Pinpoint the cell where the given text exists, returning its [X, Y] midpoint coordinate. 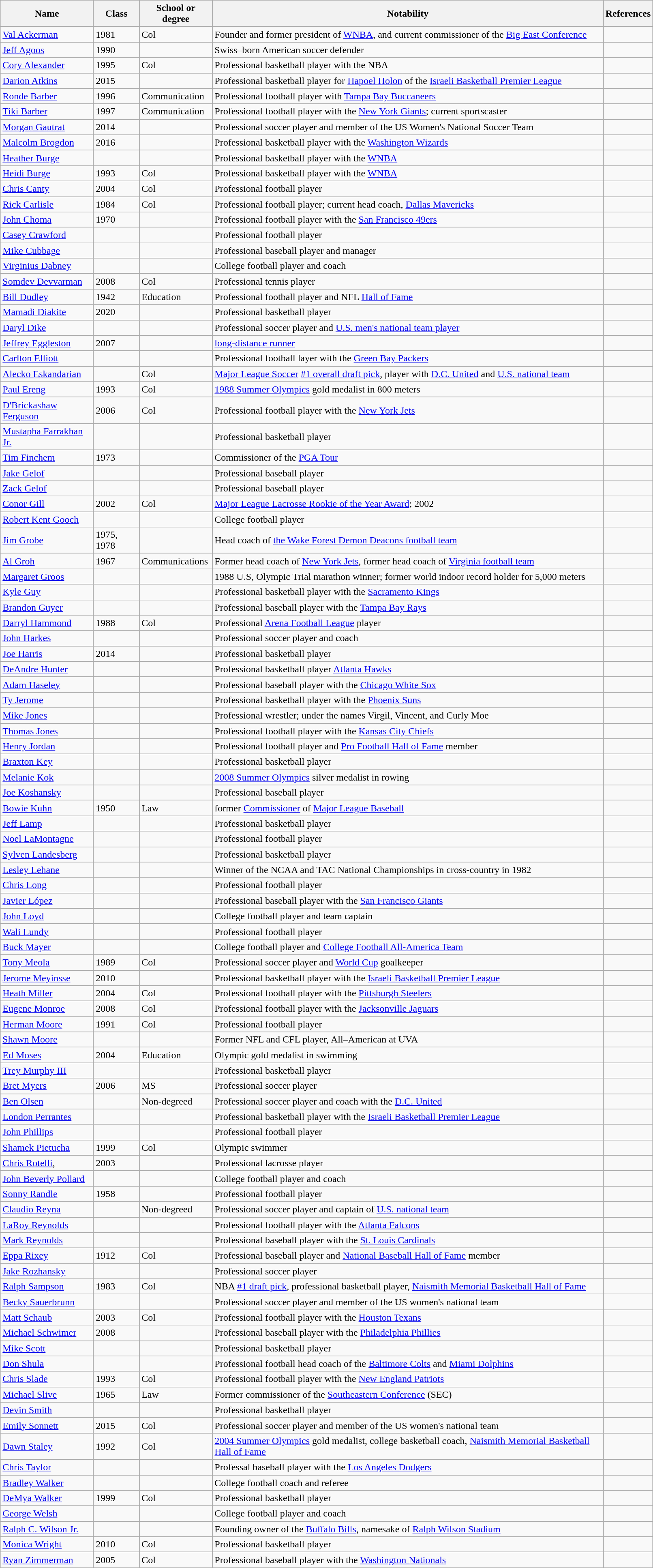
1988 [117, 623]
Professional soccer player and member of the US Women's National Soccer Team [408, 127]
Buck Mayer [47, 947]
Bill Dudley [47, 297]
Tony Meola [47, 962]
Trey Murphy III [47, 1070]
London Perrantes [47, 1117]
1996 [117, 96]
Robert Kent Gooch [47, 519]
Professional football player and Pro Football Hall of Fame member [408, 746]
Former commissioner of the Southeastern Conference (SEC) [408, 1394]
long-distance runner [408, 343]
Sylven Landesberg [47, 854]
Henry Jordan [47, 746]
Former head coach of New York Jets, former head coach of Virginia football team [408, 561]
College football coach and referee [408, 1483]
Chris Slade [47, 1379]
Founding owner of the Buffalo Bills, namesake of Ralph Wilson Stadium [408, 1529]
Somdev Devvarman [47, 281]
1990 [117, 50]
Virginius Dabney [47, 266]
Darion Atkins [47, 81]
Wali Lundy [47, 931]
Tim Finchem [47, 457]
College football player [408, 519]
Jerome Meyinsse [47, 978]
Professional football player with the Kansas City Chiefs [408, 731]
Professional lacrosse player [408, 1163]
Monica Wright [47, 1544]
John Loyd [47, 916]
John Beverly Pollard [47, 1178]
Former NFL and CFL player, All–American at UVA [408, 1040]
Professional baseball player with the St. Louis Cardinals [408, 1240]
Professional baseball player with the Washington Nationals [408, 1560]
Professional soccer player and coach with the D.C. United [408, 1101]
Eppa Rixey [47, 1256]
Professional wrestler; under the names Virgil, Vincent, and Curly Moe [408, 715]
Joe Koshansky [47, 793]
Ben Olsen [47, 1101]
Shawn Moore [47, 1040]
Zack Gelof [47, 489]
Bret Myers [47, 1086]
Val Ackerman [47, 34]
Professional baseball player with the Chicago White Sox [408, 684]
Conor Gill [47, 504]
Olympic swimmer [408, 1148]
Heidi Burge [47, 173]
Chris Rotelli, [47, 1163]
2016 [117, 142]
D'Brickashaw Ferguson [47, 410]
1992 [117, 1446]
1973 [117, 457]
Mike Jones [47, 715]
Melanie Kok [47, 777]
School or degree [176, 14]
Rick Carlisle [47, 204]
Carlton Elliott [47, 358]
Casey Crawford [47, 235]
Sonny Randle [47, 1194]
Professional tennis player [408, 281]
Al Groh [47, 561]
Swiss–born American soccer defender [408, 50]
Daryl Dike [47, 328]
1912 [117, 1256]
Notability [408, 14]
Professional baseball player with the Tampa Bay Rays [408, 607]
Mike Cubbage [47, 251]
Adam Haseley [47, 684]
DeMya Walker [47, 1498]
Professional football player with the New York Giants; current sportscaster [408, 112]
Michael Schwimer [47, 1333]
Heath Miller [47, 993]
Professal baseball player with the Los Angeles Dodgers [408, 1467]
John Phillips [47, 1132]
Jim Grobe [47, 540]
Professional football player and NFL Hall of Fame [408, 297]
Head coach of the Wake Forest Demon Deacons football team [408, 540]
References [628, 14]
2007 [117, 343]
Eugene Monroe [47, 1009]
Javier López [47, 901]
Bowie Kuhn [47, 808]
Mark Reynolds [47, 1240]
Major League Soccer #1 overall draft pick, player with D.C. United and U.S. national team [408, 374]
Ty Jerome [47, 700]
John Harkes [47, 638]
Professional basketball player with the Washington Wizards [408, 142]
1984 [117, 204]
2020 [117, 312]
Chris Taylor [47, 1467]
Jeff Agoos [47, 50]
Emily Sonnett [47, 1425]
Major League Lacrosse Rookie of the Year Award; 2002 [408, 504]
Dawn Staley [47, 1446]
Ed Moses [47, 1055]
Professional football player with the Houston Texans [408, 1317]
1983 [117, 1287]
Professional baseball player with the Philadelphia Phillies [408, 1333]
1970 [117, 220]
Professional football player with the San Francisco 49ers [408, 220]
1958 [117, 1194]
Michael Slive [47, 1394]
Professional basketball player Atlanta Hawks [408, 669]
Professional football player; current head coach, Dallas Mavericks [408, 204]
George Welsh [47, 1514]
Professional baseball player with the San Francisco Giants [408, 901]
Bradley Walker [47, 1483]
1988 U.S, Olympic Trial marathon winner; former world indoor record holder for 5,000 meters [408, 577]
Malcolm Brogdon [47, 142]
2002 [117, 504]
Alecko Eskandarian [47, 374]
Jake Gelof [47, 473]
1950 [117, 808]
Professional soccer player and coach [408, 638]
Joe Harris [47, 654]
Professional soccer player and captain of U.S. national team [408, 1209]
Ronde Barber [47, 96]
MS [176, 1086]
Professional football player with the Jacksonville Jaguars [408, 1009]
Professional football player with the Atlanta Falcons [408, 1225]
Chris Long [47, 885]
Shamek Pietucha [47, 1148]
John Choma [47, 220]
Founder and former president of WNBA, and current commissioner of the Big East Conference [408, 34]
Herman Moore [47, 1024]
Cory Alexander [47, 65]
1967 [117, 561]
Professional Arena Football League player [408, 623]
former Commissioner of Major League Baseball [408, 808]
Chris Canty [47, 189]
College football player and College Football All-America Team [408, 947]
NBA #1 draft pick, professional basketball player, Naismith Memorial Basketball Hall of Fame [408, 1287]
Paul Ereng [47, 389]
Class [117, 14]
Professional basketball player with the NBA [408, 65]
LaRoy Reynolds [47, 1225]
1981 [117, 34]
2004 Summer Olympics gold medalist, college basketball coach, Naismith Memorial Basketball Hall of Fame [408, 1446]
Brandon Guyer [47, 607]
Jeffrey Eggleston [47, 343]
1965 [117, 1394]
Noel LaMontagne [47, 839]
Professional basketball player for Hapoel Holon of the Israeli Basketball Premier League [408, 81]
1942 [117, 297]
Professional soccer player and World Cup goalkeeper [408, 962]
1995 [117, 65]
Ralph C. Wilson Jr. [47, 1529]
1997 [117, 112]
Devin Smith [47, 1410]
Mike Scott [47, 1348]
1991 [117, 1024]
Ralph Sampson [47, 1287]
2008 Summer Olympics silver medalist in rowing [408, 777]
1989 [117, 962]
Kyle Guy [47, 592]
Matt Schaub [47, 1317]
Morgan Gautrat [47, 127]
1975, 1978 [117, 540]
Professional football player with the New England Patriots [408, 1379]
DeAndre Hunter [47, 669]
Becky Sauerbrunn [47, 1302]
Mustapha Farrakhan Jr. [47, 436]
Name [47, 14]
Professional football head coach of the Baltimore Colts and Miami Dolphins [408, 1364]
Tiki Barber [47, 112]
Olympic gold medalist in swimming [408, 1055]
Claudio Reyna [47, 1209]
Professional football layer with the Green Bay Packers [408, 358]
Professional soccer player and U.S. men's national team player [408, 328]
Professional baseball player and National Baseball Hall of Fame member [408, 1256]
Ryan Zimmerman [47, 1560]
Don Shula [47, 1364]
Darryl Hammond [47, 623]
Commissioner of the PGA Tour [408, 457]
1988 Summer Olympics gold medalist in 800 meters [408, 389]
College football player and team captain [408, 916]
Communications [176, 561]
Professional football player with Tampa Bay Buccaneers [408, 96]
Mamadi Diakite [47, 312]
Professional baseball player and manager [408, 251]
Jake Rozhansky [47, 1271]
Professional basketball player with the Sacramento Kings [408, 592]
Heather Burge [47, 158]
Professional basketball player with the Phoenix Suns [408, 700]
Jeff Lamp [47, 824]
2005 [117, 1560]
Professional football player with the New York Jets [408, 410]
Professional football player with the Pittsburgh Steelers [408, 993]
Margaret Groos [47, 577]
Lesley Lehane [47, 870]
Thomas Jones [47, 731]
Braxton Key [47, 762]
Winner of the NCAA and TAC National Championships in cross-country in 1982 [408, 870]
